Scan for the cell matching the given text and deliver its (X, Y) coordinate at center. 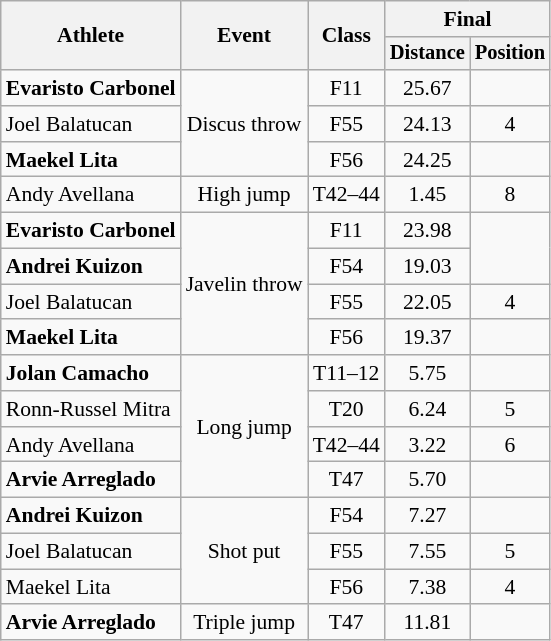
1.45 (428, 195)
Ronn-Russel Mitra (91, 409)
5.75 (428, 373)
Distance (428, 54)
Position (510, 54)
7.27 (428, 516)
8 (510, 195)
3.22 (428, 445)
11.81 (428, 623)
Athlete (91, 36)
24.25 (428, 160)
6 (510, 445)
T11–12 (346, 373)
Class (346, 36)
Event (244, 36)
Javelin throw (244, 284)
6.24 (428, 409)
19.03 (428, 267)
T20 (346, 409)
23.98 (428, 231)
7.55 (428, 552)
5.70 (428, 480)
Long jump (244, 426)
25.67 (428, 88)
Discus throw (244, 124)
Triple jump (244, 623)
7.38 (428, 587)
19.37 (428, 338)
High jump (244, 195)
Jolan Camacho (91, 373)
Shot put (244, 552)
Final (468, 19)
22.05 (428, 302)
24.13 (428, 124)
